Capture the cell that displays the provided text and extract its (x, y) central coordinate. 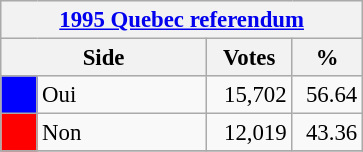
1995 Quebec referendum (182, 20)
Oui (122, 95)
43.36 (328, 133)
Votes (249, 58)
12,019 (249, 133)
% (328, 58)
15,702 (249, 95)
56.64 (328, 95)
Side (104, 58)
Non (122, 133)
